Return the [x, y] coordinate for the center point of the cell that contains the specified text.  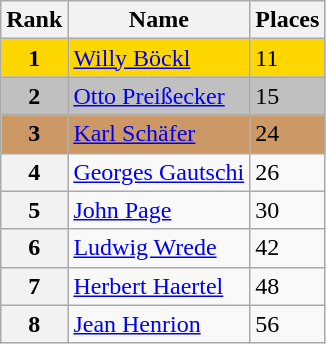
26 [288, 172]
John Page [159, 210]
5 [34, 210]
Ludwig Wrede [159, 248]
11 [288, 58]
24 [288, 134]
48 [288, 286]
Willy Böckl [159, 58]
Georges Gautschi [159, 172]
30 [288, 210]
Rank [34, 20]
4 [34, 172]
1 [34, 58]
Herbert Haertel [159, 286]
7 [34, 286]
3 [34, 134]
42 [288, 248]
Jean Henrion [159, 324]
56 [288, 324]
2 [34, 96]
Otto Preißecker [159, 96]
6 [34, 248]
Places [288, 20]
Name [159, 20]
15 [288, 96]
8 [34, 324]
Karl Schäfer [159, 134]
